Return the (x, y) coordinate for the center point of the cell that contains the specified text.  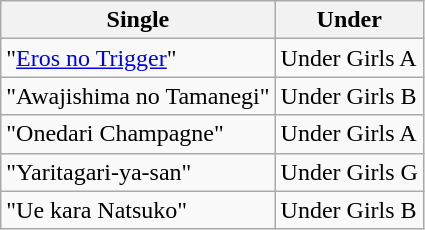
"Eros no Trigger" (138, 58)
Under (349, 20)
"Awajishima no Tamanegi" (138, 96)
"Yaritagari-ya-san" (138, 172)
"Onedari Champagne" (138, 134)
"Ue kara Natsuko" (138, 210)
Under Girls G (349, 172)
Single (138, 20)
